Output the [X, Y] coordinate of the center of the cell containing the given text.  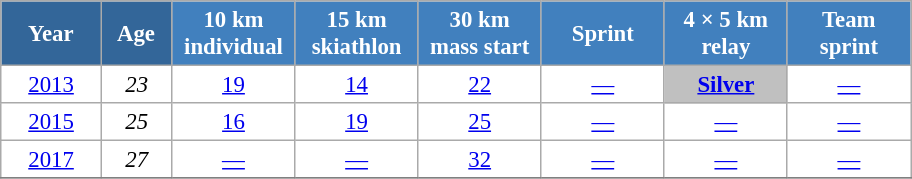
16 [234, 122]
Sprint [602, 34]
2017 [52, 160]
2013 [52, 85]
2015 [52, 122]
Year [52, 34]
32 [480, 160]
30 km mass start [480, 34]
22 [480, 85]
14 [356, 85]
Team sprint [848, 34]
27 [136, 160]
15 km skiathlon [356, 34]
4 × 5 km relay [726, 34]
Age [136, 34]
10 km individual [234, 34]
23 [136, 85]
Silver [726, 85]
